Output the [x, y] coordinate of the center of the cell containing the given text.  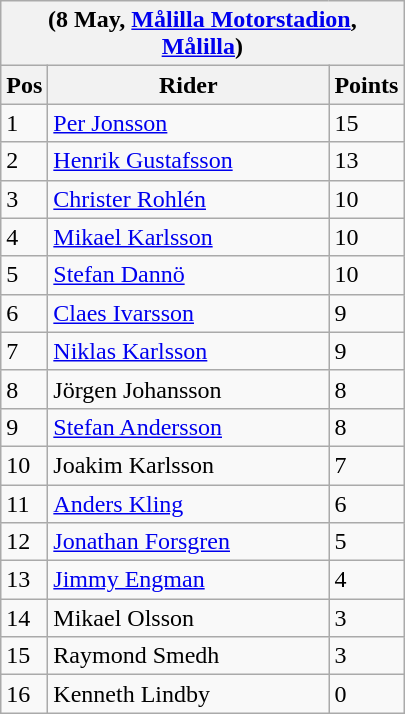
1 [24, 123]
Claes Ivarsson [188, 313]
Mikael Olsson [188, 618]
Raymond Smedh [188, 656]
Jörgen Johansson [188, 389]
Niklas Karlsson [188, 351]
Jonathan Forsgren [188, 542]
14 [24, 618]
Pos [24, 85]
Points [366, 85]
Henrik Gustafsson [188, 161]
Kenneth Lindby [188, 694]
11 [24, 503]
Anders Kling [188, 503]
Per Jonsson [188, 123]
(8 May, Målilla Motorstadion, Målilla) [202, 34]
16 [24, 694]
Jimmy Engman [188, 580]
Christer Rohlén [188, 199]
Joakim Karlsson [188, 465]
0 [366, 694]
Mikael Karlsson [188, 237]
Stefan Andersson [188, 427]
Rider [188, 85]
2 [24, 161]
12 [24, 542]
Stefan Dannö [188, 275]
